Provide the [X, Y] coordinate of the cell's center where the given text is located.  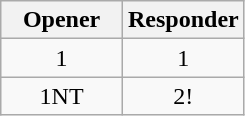
2! [183, 96]
Opener [62, 20]
Responder [183, 20]
1NT [62, 96]
